Capture the cell that displays the provided text and extract its (X, Y) central coordinate. 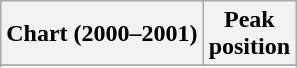
Chart (2000–2001) (102, 34)
Peakposition (249, 34)
